Detect which cell encompasses the target text, then output its [x, y] center coordinate. 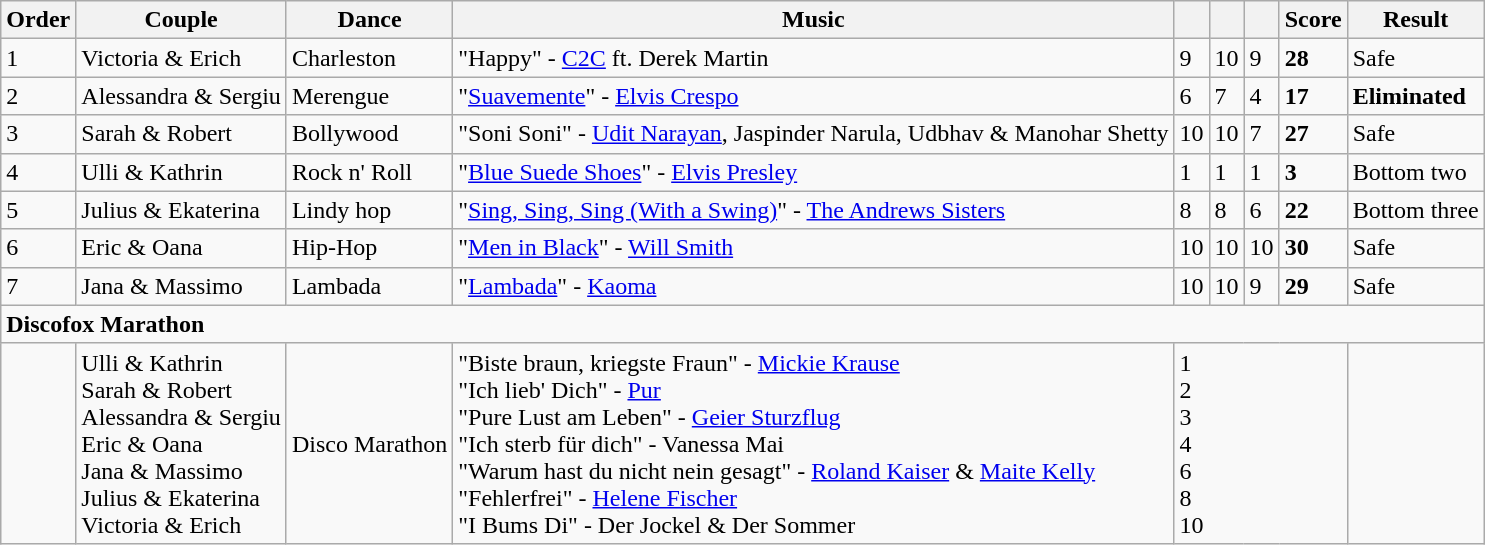
30 [1313, 248]
Lindy hop [369, 210]
"Suavemente" - Elvis Crespo [814, 96]
Couple [182, 20]
Music [814, 20]
Ulli & KathrinSarah & RobertAlessandra & SergiuEric & OanaJana & MassimoJulius & EkaterinaVictoria & Erich [182, 443]
28 [1313, 58]
Bottom three [1416, 210]
Discofox Marathon [742, 324]
"Men in Black" - Will Smith [814, 248]
17 [1313, 96]
"Sing, Sing, Sing (With a Swing)" - The Andrews Sisters [814, 210]
Score [1313, 20]
Bollywood [369, 134]
12346810 [1260, 443]
5 [38, 210]
"Soni Soni" - Udit Narayan, Jaspinder Narula, Udbhav & Manohar Shetty [814, 134]
Lambada [369, 286]
Hip-Hop [369, 248]
Eric & Oana [182, 248]
29 [1313, 286]
Disco Marathon [369, 443]
Merengue [369, 96]
Ulli & Kathrin [182, 172]
Jana & Massimo [182, 286]
Sarah & Robert [182, 134]
Result [1416, 20]
Bottom two [1416, 172]
Eliminated [1416, 96]
22 [1313, 210]
Rock n' Roll [369, 172]
"Lambada" - Kaoma [814, 286]
Dance [369, 20]
2 [38, 96]
Victoria & Erich [182, 58]
Julius & Ekaterina [182, 210]
"Happy" - C2C ft. Derek Martin [814, 58]
Order [38, 20]
Alessandra & Sergiu [182, 96]
"Blue Suede Shoes" - Elvis Presley [814, 172]
Charleston [369, 58]
27 [1313, 134]
